Provide the [X, Y] coordinate of the cell's center where the given text is located.  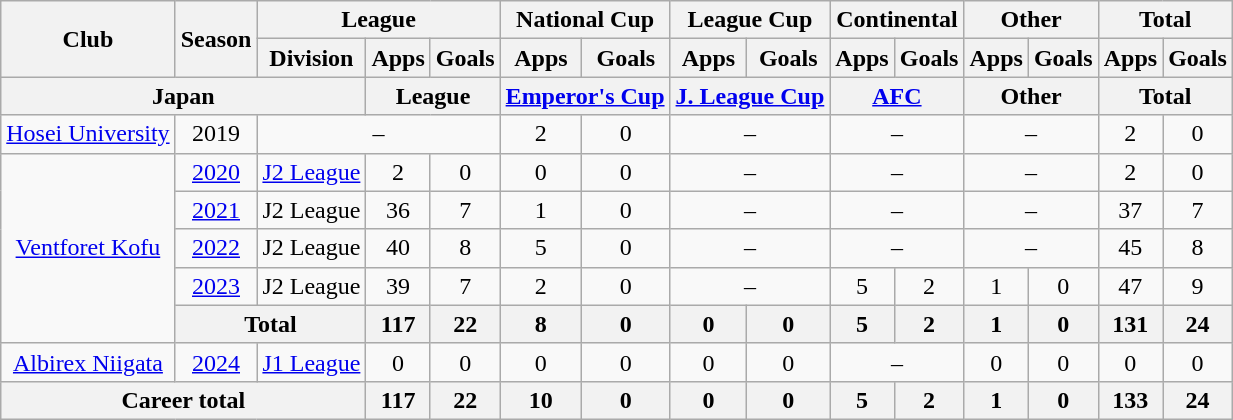
9 [1198, 286]
Ventforet Kofu [88, 248]
131 [1130, 324]
Japan [184, 96]
Division [312, 58]
Season [216, 39]
133 [1130, 400]
AFC [897, 96]
37 [1130, 210]
National Cup [585, 20]
10 [541, 400]
Hosei University [88, 134]
League Cup [750, 20]
Emperor's Cup [585, 96]
Albirex Niigata [88, 362]
45 [1130, 248]
Continental [897, 20]
2021 [216, 210]
2023 [216, 286]
Club [88, 39]
J1 League [312, 362]
36 [398, 210]
2020 [216, 172]
39 [398, 286]
2022 [216, 248]
40 [398, 248]
J. League Cup [750, 96]
47 [1130, 286]
Career total [184, 400]
2024 [216, 362]
2019 [216, 134]
